Extract the [X, Y] coordinate from the center of the cell holding the provided text.  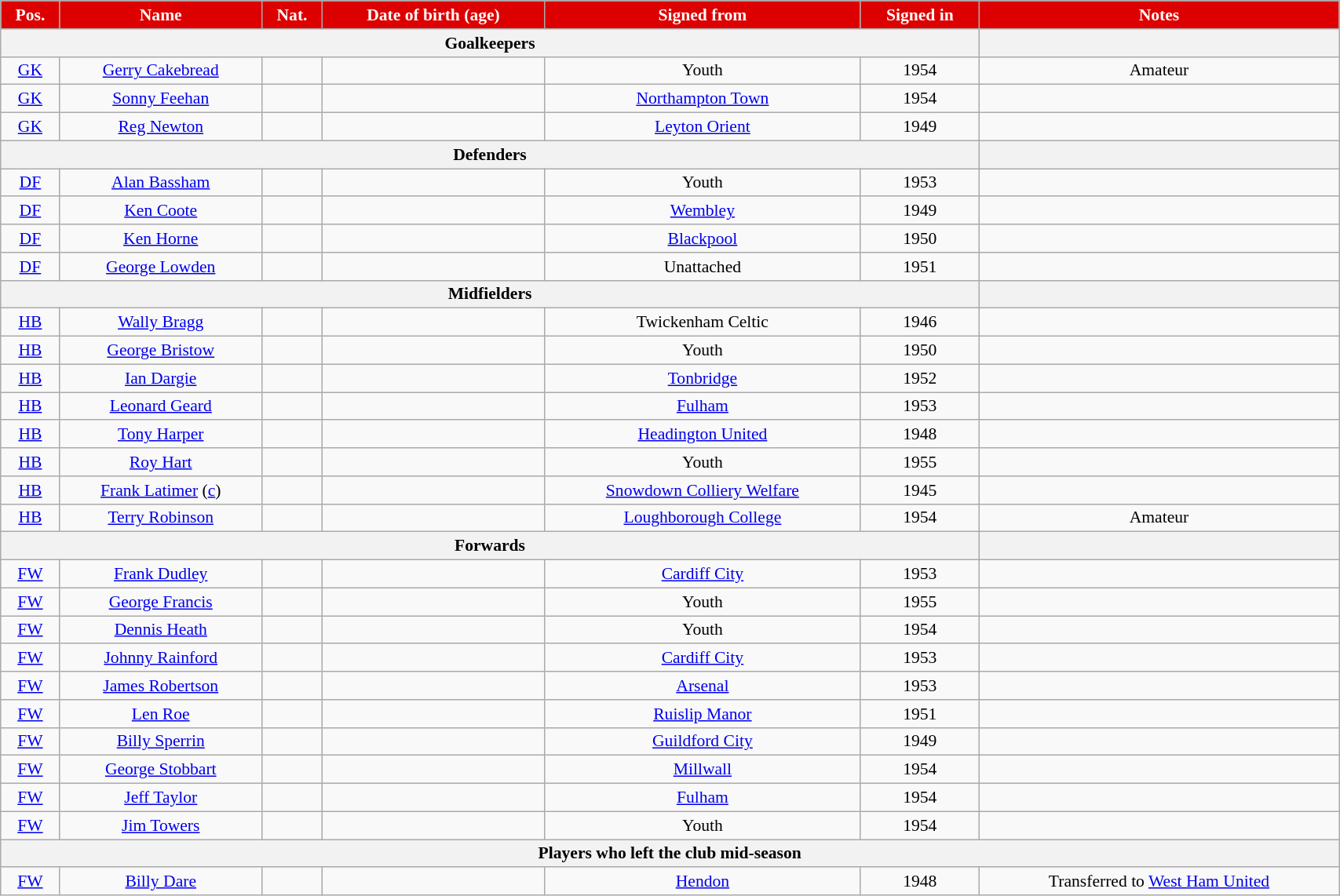
Billy Dare [160, 882]
Transferred to West Ham United [1159, 882]
Wembley [702, 211]
Wally Bragg [160, 322]
Guildford City [702, 741]
Leyton Orient [702, 127]
Defenders [490, 155]
Sonny Feehan [160, 99]
Ruislip Manor [702, 714]
Dennis Heath [160, 630]
Ken Horne [160, 239]
Roy Hart [160, 462]
Blackpool [702, 239]
Jeff Taylor [160, 798]
Alan Bassham [160, 183]
Date of birth (age) [433, 15]
Terry Robinson [160, 518]
1946 [920, 322]
Snowdown Colliery Welfare [702, 490]
George Bristow [160, 351]
Forwards [490, 546]
George Francis [160, 602]
Goalkeepers [490, 43]
Signed in [920, 15]
1952 [920, 378]
Len Roe [160, 714]
1945 [920, 490]
Tonbridge [702, 378]
Loughborough College [702, 518]
Jim Towers [160, 825]
Unattached [702, 267]
Notes [1159, 15]
Nat. [292, 15]
Headington United [702, 435]
Reg Newton [160, 127]
Signed from [702, 15]
Leonard Geard [160, 406]
Gerry Cakebread [160, 71]
Hendon [702, 882]
Pos. [30, 15]
James Robertson [160, 686]
Northampton Town [702, 99]
Players who left the club mid-season [670, 854]
Name [160, 15]
Arsenal [702, 686]
Frank Latimer (c) [160, 490]
Frank Dudley [160, 574]
Twickenham Celtic [702, 322]
Ken Coote [160, 211]
Ian Dargie [160, 378]
Tony Harper [160, 435]
Millwall [702, 770]
George Lowden [160, 267]
George Stobbart [160, 770]
Midfielders [490, 294]
Johnny Rainford [160, 658]
Billy Sperrin [160, 741]
